Search for the cell housing the specified text and yield its [X, Y] center coordinate. 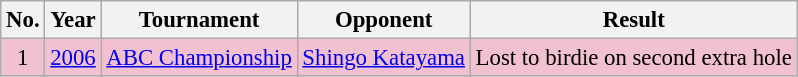
Lost to birdie on second extra hole [634, 58]
Opponent [384, 20]
No. [23, 20]
Year [73, 20]
Tournament [199, 20]
1 [23, 58]
ABC Championship [199, 58]
Result [634, 20]
2006 [73, 58]
Shingo Katayama [384, 58]
